Extract the [x, y] coordinate from the center of the cell holding the provided text.  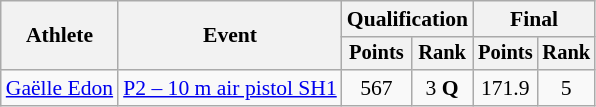
P2 – 10 m air pistol SH1 [230, 88]
567 [376, 88]
Athlete [60, 36]
Qualification [408, 19]
Final [534, 19]
3 Q [442, 88]
5 [566, 88]
171.9 [505, 88]
Event [230, 36]
Gaëlle Edon [60, 88]
